Scan for the cell matching the given text and deliver its (x, y) coordinate at center. 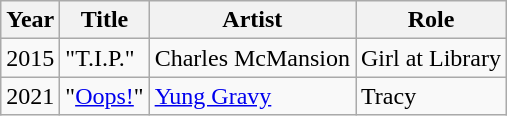
"Oops!" (104, 96)
Artist (252, 20)
2015 (30, 58)
Year (30, 20)
Role (432, 20)
Title (104, 20)
Charles McMansion (252, 58)
Tracy (432, 96)
2021 (30, 96)
Girl at Library (432, 58)
Yung Gravy (252, 96)
"T.I.P." (104, 58)
